Output the [X, Y] coordinate of the center of the cell containing the given text.  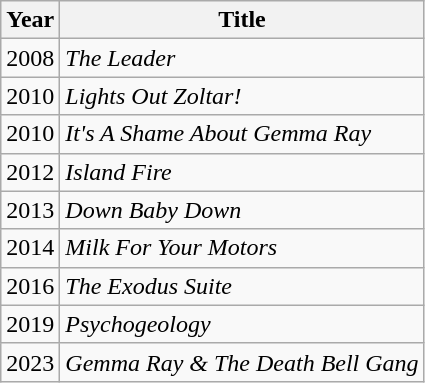
Lights Out Zoltar! [242, 96]
2019 [30, 324]
Year [30, 20]
It's A Shame About Gemma Ray [242, 134]
Gemma Ray & The Death Bell Gang [242, 362]
2014 [30, 248]
2012 [30, 172]
Down Baby Down [242, 210]
The Leader [242, 58]
Milk For Your Motors [242, 248]
2016 [30, 286]
2008 [30, 58]
Title [242, 20]
Psychogeology [242, 324]
2023 [30, 362]
2013 [30, 210]
Island Fire [242, 172]
The Exodus Suite [242, 286]
